Scan for the cell matching the given text and deliver its [X, Y] coordinate at center. 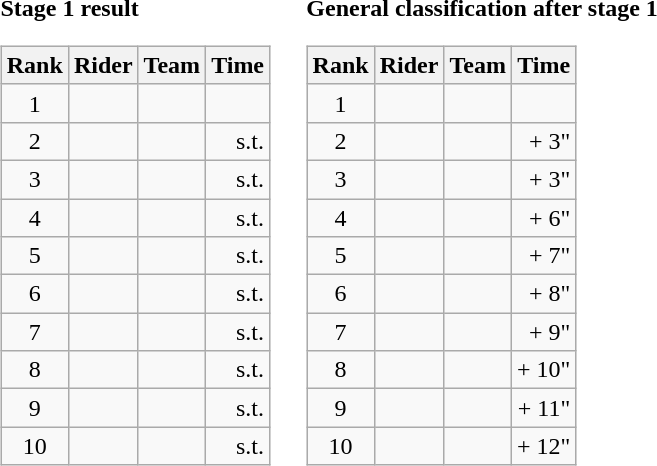
+ 9" [543, 332]
+ 10" [543, 370]
+ 11" [543, 408]
+ 8" [543, 294]
+ 12" [543, 446]
+ 7" [543, 256]
+ 6" [543, 217]
